From the cell containing the given text, extract its center point as (X, Y) coordinate. 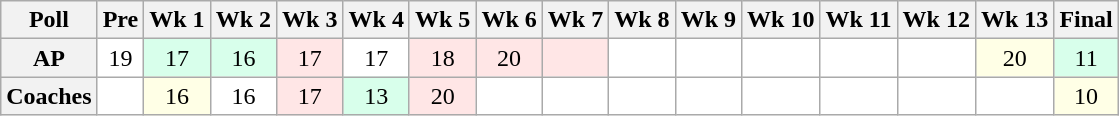
AP (49, 58)
Wk 11 (858, 20)
Wk 5 (442, 20)
Wk 7 (575, 20)
Wk 10 (781, 20)
Wk 9 (708, 20)
Wk 2 (243, 20)
Coaches (49, 96)
10 (1086, 96)
Final (1086, 20)
Wk 6 (509, 20)
Wk 12 (936, 20)
Wk 13 (1014, 20)
18 (442, 58)
Poll (49, 20)
Wk 3 (310, 20)
19 (120, 58)
Wk 1 (177, 20)
13 (376, 96)
11 (1086, 58)
Wk 4 (376, 20)
Wk 8 (642, 20)
Pre (120, 20)
